Extract the (x, y) coordinate from the center of the cell holding the provided text.  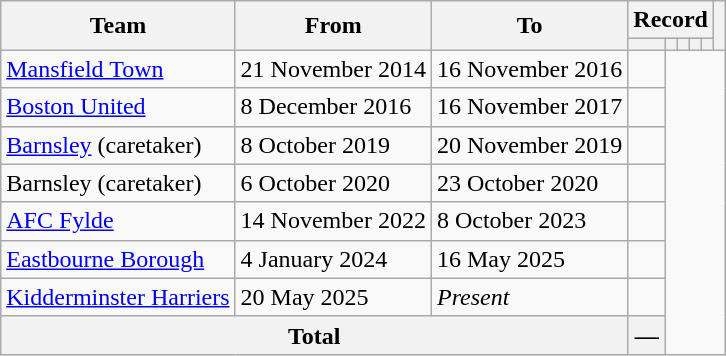
— (647, 335)
Kidderminster Harriers (118, 297)
Record (671, 20)
21 November 2014 (333, 69)
16 November 2016 (529, 69)
From (333, 26)
23 October 2020 (529, 183)
20 May 2025 (333, 297)
AFC Fylde (118, 221)
Boston United (118, 107)
Eastbourne Borough (118, 259)
6 October 2020 (333, 183)
16 November 2017 (529, 107)
Team (118, 26)
20 November 2019 (529, 145)
Total (314, 335)
8 October 2023 (529, 221)
4 January 2024 (333, 259)
16 May 2025 (529, 259)
8 October 2019 (333, 145)
8 December 2016 (333, 107)
Mansfield Town (118, 69)
Present (529, 297)
14 November 2022 (333, 221)
To (529, 26)
